Search for the cell housing the specified text and yield its (x, y) center coordinate. 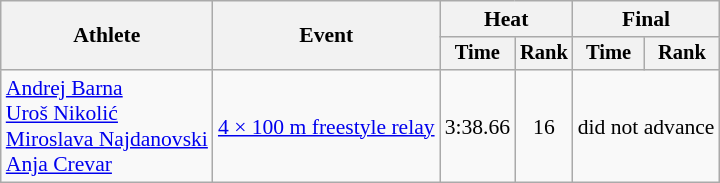
Andrej BarnaUroš NikolićMiroslava NajdanovskiAnja Crevar (107, 126)
Heat (506, 19)
Event (326, 36)
4 × 100 m freestyle relay (326, 126)
Athlete (107, 36)
16 (544, 126)
Final (646, 19)
3:38.66 (478, 126)
did not advance (646, 126)
